Locate the cell with the specified text and output its [X, Y] center coordinate. 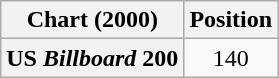
US Billboard 200 [92, 58]
Chart (2000) [92, 20]
Position [231, 20]
140 [231, 58]
